Return the [X, Y] coordinate for the center point of the cell that contains the specified text.  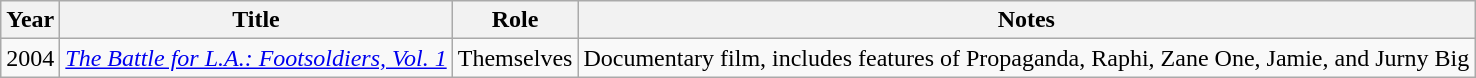
Title [256, 20]
The Battle for L.A.: Footsoldiers, Vol. 1 [256, 58]
Role [515, 20]
Documentary film, includes features of Propaganda, Raphi, Zane One, Jamie, and Jurny Big [1026, 58]
Themselves [515, 58]
Year [30, 20]
2004 [30, 58]
Notes [1026, 20]
